Capture the cell that displays the provided text and extract its (x, y) central coordinate. 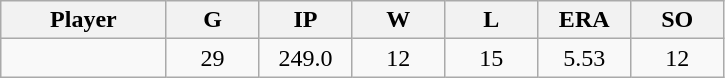
5.53 (584, 58)
IP (306, 20)
29 (212, 58)
G (212, 20)
L (492, 20)
SO (678, 20)
Player (84, 20)
15 (492, 58)
W (398, 20)
ERA (584, 20)
249.0 (306, 58)
